Search for the cell housing the specified text and yield its [x, y] center coordinate. 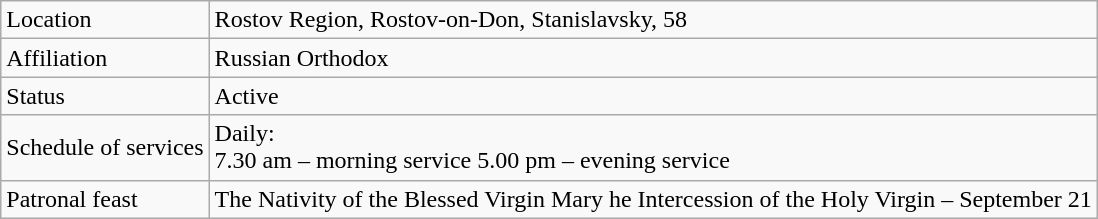
Status [105, 96]
Rostov Region, Rostov-on-Don, Stanislavsky, 58 [653, 20]
The Nativity of the Blessed Virgin Mary he Intercession of the Holy Virgin – September 21 [653, 199]
Russian Orthodox [653, 58]
Location [105, 20]
Daily:7.30 am – morning service 5.00 pm – evening service [653, 148]
Schedule of services [105, 148]
Affiliation [105, 58]
Patronal feast [105, 199]
Active [653, 96]
